Determine the [X, Y] coordinate at the center of the cell enclosing the given text.  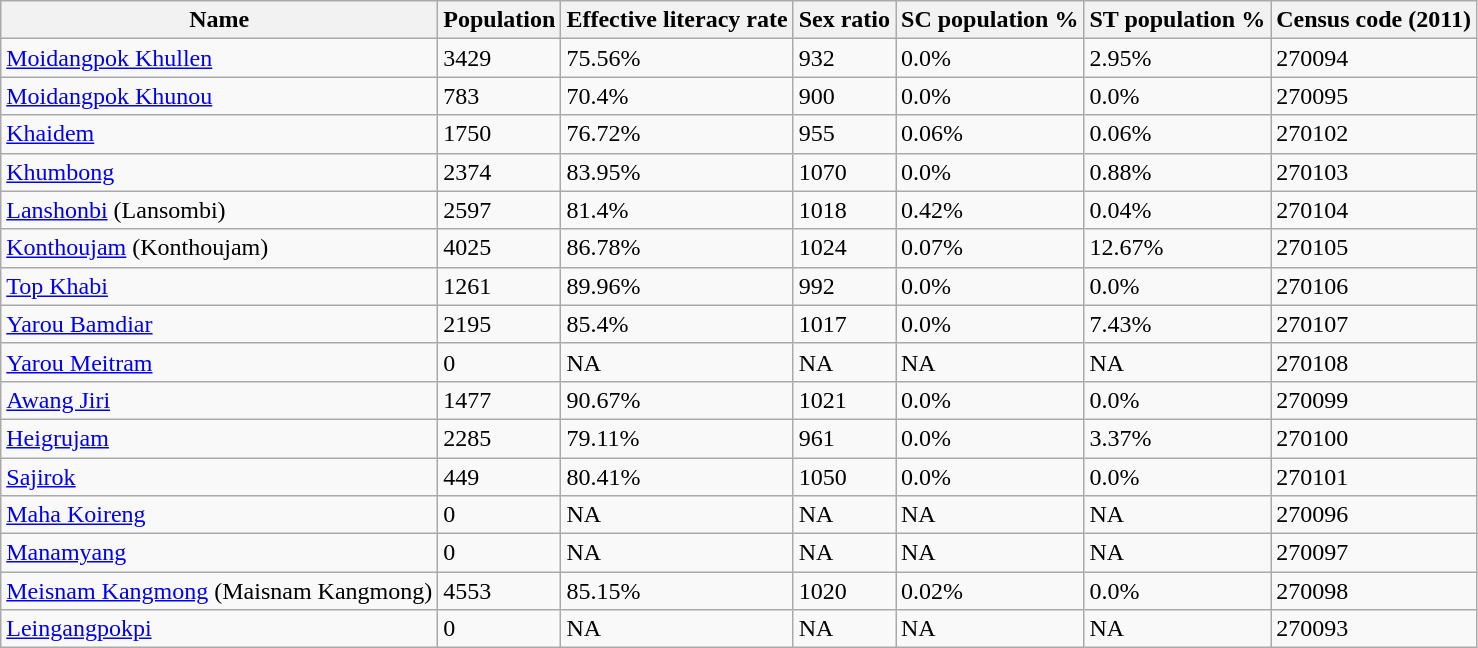
270093 [1374, 629]
270095 [1374, 96]
Sajirok [220, 477]
270097 [1374, 553]
270098 [1374, 591]
Khaidem [220, 134]
Khumbong [220, 172]
ST population % [1178, 20]
270096 [1374, 515]
Name [220, 20]
1050 [844, 477]
4553 [500, 591]
Maha Koireng [220, 515]
1477 [500, 400]
Yarou Meitram [220, 362]
Awang Jiri [220, 400]
0.88% [1178, 172]
932 [844, 58]
1750 [500, 134]
449 [500, 477]
89.96% [677, 286]
70.4% [677, 96]
2195 [500, 324]
85.4% [677, 324]
992 [844, 286]
79.11% [677, 438]
0.04% [1178, 210]
270094 [1374, 58]
1018 [844, 210]
783 [500, 96]
270107 [1374, 324]
270105 [1374, 248]
12.67% [1178, 248]
Census code (2011) [1374, 20]
2597 [500, 210]
Top Khabi [220, 286]
2285 [500, 438]
3.37% [1178, 438]
76.72% [677, 134]
Lanshonbi (Lansombi) [220, 210]
90.67% [677, 400]
Sex ratio [844, 20]
86.78% [677, 248]
270102 [1374, 134]
1024 [844, 248]
2374 [500, 172]
Manamyang [220, 553]
2.95% [1178, 58]
270101 [1374, 477]
270104 [1374, 210]
Moidangpok Khunou [220, 96]
Yarou Bamdiar [220, 324]
955 [844, 134]
85.15% [677, 591]
961 [844, 438]
270108 [1374, 362]
1020 [844, 591]
Leingangpokpi [220, 629]
1021 [844, 400]
3429 [500, 58]
Effective literacy rate [677, 20]
0.07% [990, 248]
1261 [500, 286]
80.41% [677, 477]
Population [500, 20]
SC population % [990, 20]
270103 [1374, 172]
270106 [1374, 286]
Heigrujam [220, 438]
270099 [1374, 400]
0.42% [990, 210]
900 [844, 96]
Konthoujam (Konthoujam) [220, 248]
83.95% [677, 172]
7.43% [1178, 324]
81.4% [677, 210]
Moidangpok Khullen [220, 58]
75.56% [677, 58]
270100 [1374, 438]
4025 [500, 248]
1070 [844, 172]
Meisnam Kangmong (Maisnam Kangmong) [220, 591]
0.02% [990, 591]
1017 [844, 324]
